Identify which cell holds the provided text, then report its (X, Y) central coordinate. 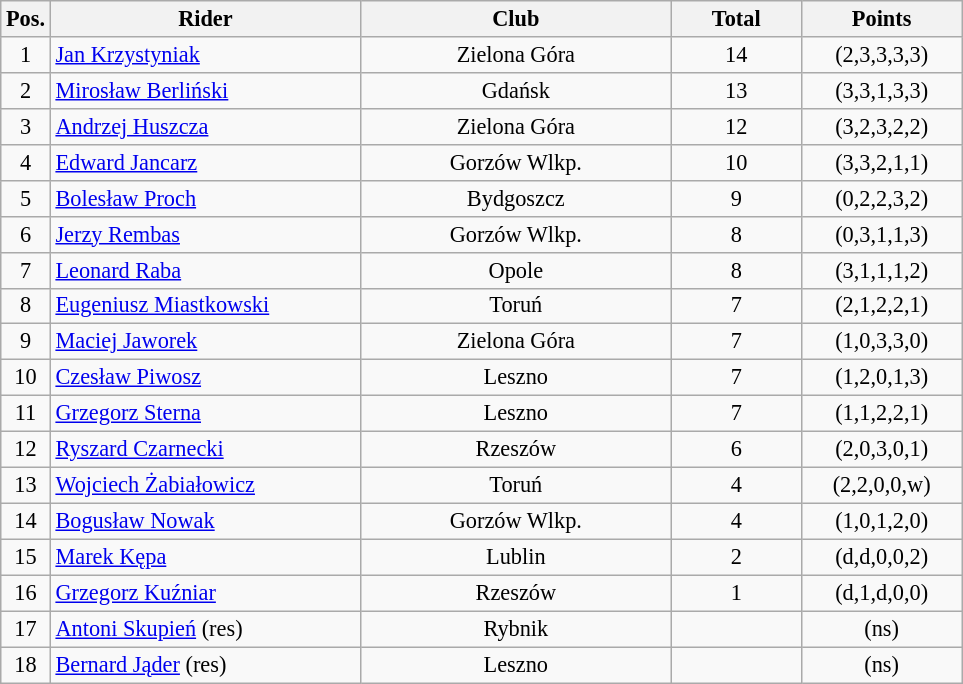
(d,d,0,0,2) (881, 557)
Points (881, 19)
Ryszard Czarnecki (205, 450)
(2,0,3,0,1) (881, 450)
(2,2,0,0,w) (881, 485)
(1,1,2,2,1) (881, 414)
15 (26, 557)
Czesław Piwosz (205, 378)
16 (26, 593)
Pos. (26, 19)
Bydgoszcz (516, 198)
Edward Jancarz (205, 162)
Jan Krzystyniak (205, 55)
Marek Kępa (205, 557)
(1,2,0,1,3) (881, 378)
(2,3,3,3,3) (881, 55)
(3,2,3,2,2) (881, 126)
Leonard Raba (205, 270)
18 (26, 665)
Maciej Jaworek (205, 342)
Total (736, 19)
Grzegorz Kuźniar (205, 593)
Bolesław Proch (205, 198)
17 (26, 629)
Rider (205, 19)
Club (516, 19)
Jerzy Rembas (205, 234)
11 (26, 414)
(3,1,1,1,2) (881, 270)
Bogusław Nowak (205, 521)
(1,0,3,3,0) (881, 342)
Andrzej Huszcza (205, 126)
5 (26, 198)
Bernard Jąder (res) (205, 665)
Lublin (516, 557)
Grzegorz Sterna (205, 414)
(0,3,1,1,3) (881, 234)
Rybnik (516, 629)
Wojciech Żabiałowicz (205, 485)
Opole (516, 270)
(2,1,2,2,1) (881, 306)
(1,0,1,2,0) (881, 521)
(3,3,2,1,1) (881, 162)
(3,3,1,3,3) (881, 90)
Gdańsk (516, 90)
(0,2,2,3,2) (881, 198)
Antoni Skupień (res) (205, 629)
3 (26, 126)
Mirosław Berliński (205, 90)
(d,1,d,0,0) (881, 593)
Eugeniusz Miastkowski (205, 306)
